Capture the cell that displays the provided text and extract its [x, y] central coordinate. 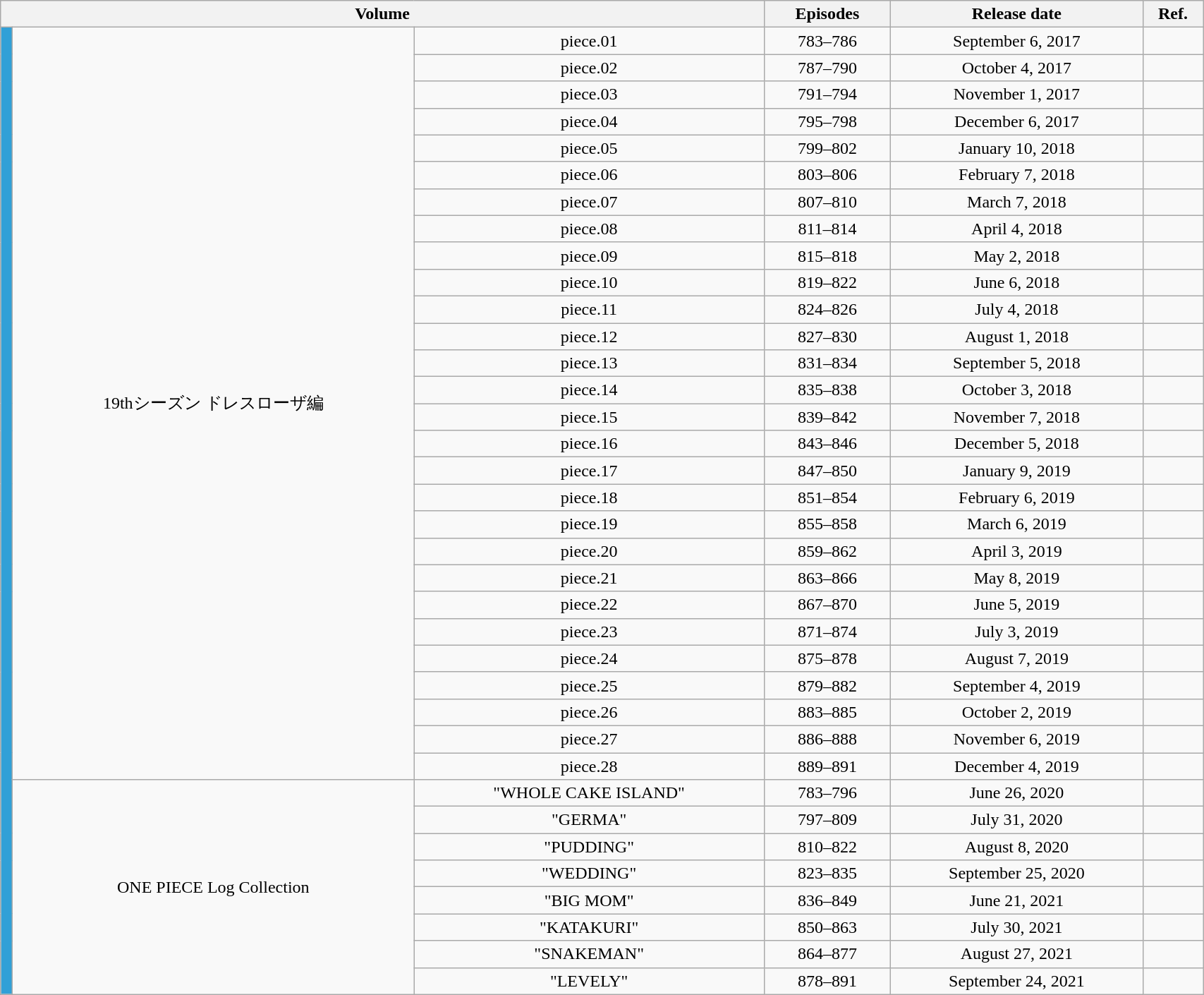
851–854 [828, 497]
piece.11 [590, 309]
August 8, 2020 [1016, 847]
"PUDDING" [590, 847]
September 5, 2018 [1016, 363]
December 6, 2017 [1016, 121]
855–858 [828, 524]
863–866 [828, 578]
piece.22 [590, 605]
June 6, 2018 [1016, 282]
889–891 [828, 766]
piece.12 [590, 337]
piece.04 [590, 121]
831–834 [828, 363]
July 4, 2018 [1016, 309]
piece.02 [590, 68]
January 10, 2018 [1016, 148]
piece.08 [590, 229]
"LEVELY" [590, 981]
787–790 [828, 68]
791–794 [828, 95]
"WEDDING" [590, 874]
843–846 [828, 444]
878–891 [828, 981]
August 7, 2019 [1016, 658]
piece.16 [590, 444]
875–878 [828, 658]
879–882 [828, 685]
799–802 [828, 148]
October 4, 2017 [1016, 68]
19thシーズン ドレスローザ編 [213, 404]
827–830 [828, 337]
807–810 [828, 202]
783–786 [828, 41]
811–814 [828, 229]
piece.21 [590, 578]
"GERMA" [590, 820]
July 31, 2020 [1016, 820]
September 6, 2017 [1016, 41]
ONE PIECE Log Collection [213, 887]
819–822 [828, 282]
836–849 [828, 900]
824–826 [828, 309]
June 21, 2021 [1016, 900]
February 7, 2018 [1016, 175]
July 30, 2021 [1016, 927]
January 9, 2019 [1016, 471]
piece.13 [590, 363]
piece.24 [590, 658]
850–863 [828, 927]
piece.25 [590, 685]
June 5, 2019 [1016, 605]
October 2, 2019 [1016, 712]
piece.10 [590, 282]
piece.20 [590, 551]
March 7, 2018 [1016, 202]
Episodes [828, 14]
piece.26 [590, 712]
883–885 [828, 712]
piece.05 [590, 148]
839–842 [828, 417]
"KATAKURI" [590, 927]
May 2, 2018 [1016, 255]
July 3, 2019 [1016, 632]
810–822 [828, 847]
September 25, 2020 [1016, 874]
piece.07 [590, 202]
February 6, 2019 [1016, 497]
piece.15 [590, 417]
847–850 [828, 471]
May 8, 2019 [1016, 578]
797–809 [828, 820]
"WHOLE CAKE ISLAND" [590, 793]
piece.03 [590, 95]
piece.23 [590, 632]
piece.09 [590, 255]
April 3, 2019 [1016, 551]
November 6, 2019 [1016, 739]
piece.27 [590, 739]
piece.28 [590, 766]
783–796 [828, 793]
piece.18 [590, 497]
November 1, 2017 [1016, 95]
823–835 [828, 874]
Volume [382, 14]
April 4, 2018 [1016, 229]
Release date [1016, 14]
September 4, 2019 [1016, 685]
864–877 [828, 954]
August 27, 2021 [1016, 954]
803–806 [828, 175]
piece.19 [590, 524]
871–874 [828, 632]
piece.14 [590, 390]
March 6, 2019 [1016, 524]
859–862 [828, 551]
June 26, 2020 [1016, 793]
August 1, 2018 [1016, 337]
"BIG MOM" [590, 900]
795–798 [828, 121]
November 7, 2018 [1016, 417]
piece.06 [590, 175]
867–870 [828, 605]
December 4, 2019 [1016, 766]
piece.17 [590, 471]
886–888 [828, 739]
October 3, 2018 [1016, 390]
835–838 [828, 390]
815–818 [828, 255]
piece.01 [590, 41]
September 24, 2021 [1016, 981]
Ref. [1172, 14]
"SNAKEMAN" [590, 954]
December 5, 2018 [1016, 444]
